Determine the (x, y) coordinate at the center of the cell enclosing the given text.  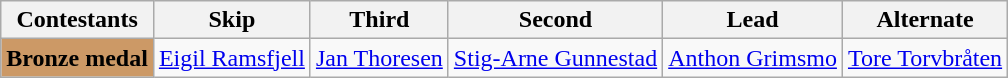
Bronze medal (78, 58)
Lead (753, 20)
Jan Thoresen (379, 58)
Second (555, 20)
Tore Torvbråten (924, 58)
Contestants (78, 20)
Stig-Arne Gunnestad (555, 58)
Alternate (924, 20)
Eigil Ramsfjell (232, 58)
Anthon Grimsmo (753, 58)
Skip (232, 20)
Third (379, 20)
